Identify which cell holds the provided text, then report its (x, y) central coordinate. 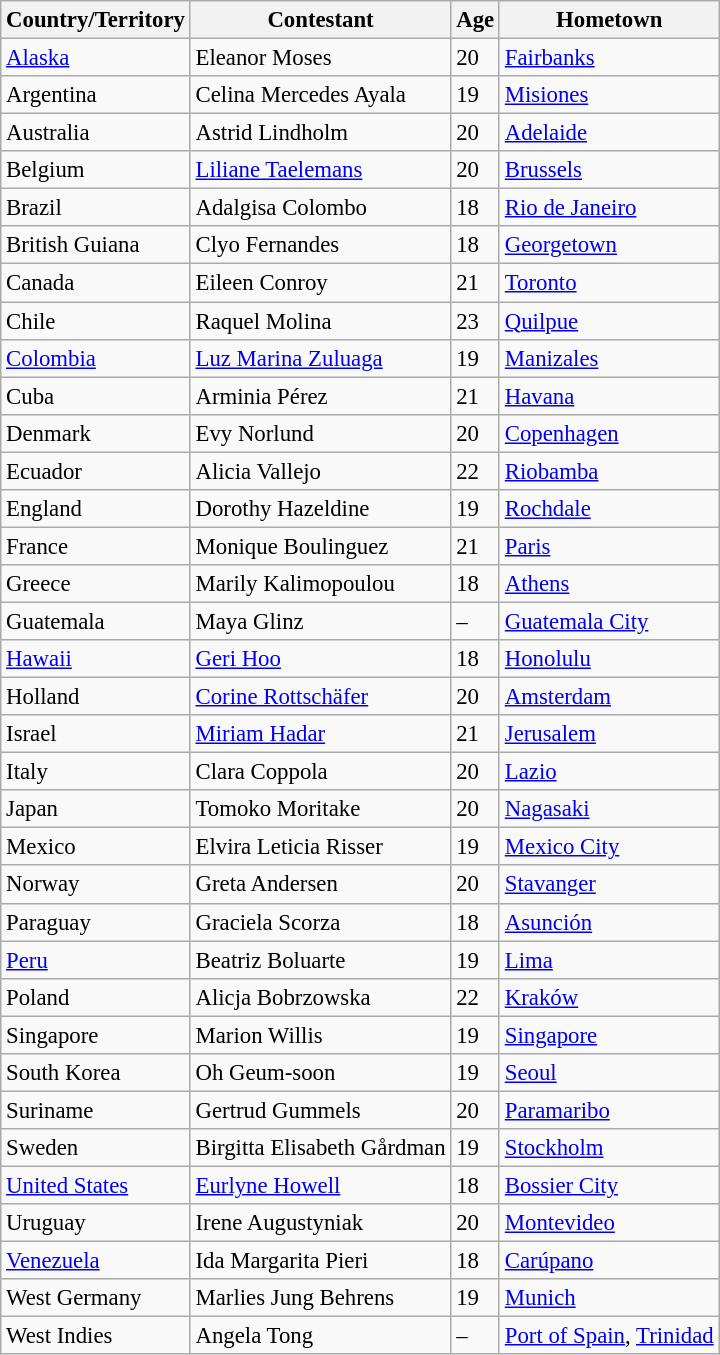
Georgetown (608, 245)
France (96, 546)
Corine Rottschäfer (320, 697)
West Germany (96, 1298)
Birgitta Elisabeth Gårdman (320, 1148)
Eurlyne Howell (320, 1185)
Denmark (96, 433)
Maya Glinz (320, 621)
Celina Mercedes Ayala (320, 95)
Arminia Pérez (320, 396)
Colombia (96, 358)
Fairbanks (608, 58)
Port of Spain, Trinidad (608, 1336)
Mexico (96, 847)
Tomoko Moritake (320, 809)
Age (476, 20)
Chile (96, 321)
Lazio (608, 772)
Ecuador (96, 471)
Paraguay (96, 922)
Contestant (320, 20)
Greta Andersen (320, 885)
British Guiana (96, 245)
23 (476, 321)
Poland (96, 997)
Carúpano (608, 1261)
Italy (96, 772)
Belgium (96, 170)
Honolulu (608, 659)
United States (96, 1185)
Riobamba (608, 471)
Paramaribo (608, 1110)
Australia (96, 133)
Beatriz Boluarte (320, 960)
Geri Hoo (320, 659)
Miriam Hadar (320, 734)
Suriname (96, 1110)
Marion Willis (320, 1035)
Marlies Jung Behrens (320, 1298)
Lima (608, 960)
Jerusalem (608, 734)
Misiones (608, 95)
Mexico City (608, 847)
West Indies (96, 1336)
Clyo Fernandes (320, 245)
Ida Margarita Pieri (320, 1261)
Brazil (96, 208)
Luz Marina Zuluaga (320, 358)
South Korea (96, 1073)
Adalgisa Colombo (320, 208)
Guatemala City (608, 621)
Japan (96, 809)
Kraków (608, 997)
Havana (608, 396)
Uruguay (96, 1223)
Brussels (608, 170)
Oh Geum-soon (320, 1073)
Graciela Scorza (320, 922)
Alaska (96, 58)
Alicja Bobrzowska (320, 997)
Evy Norlund (320, 433)
Paris (608, 546)
Canada (96, 283)
Montevideo (608, 1223)
Nagasaki (608, 809)
Toronto (608, 283)
Copenhagen (608, 433)
Seoul (608, 1073)
Dorothy Hazeldine (320, 509)
Rochdale (608, 509)
Raquel Molina (320, 321)
Peru (96, 960)
Gertrud Gummels (320, 1110)
Athens (608, 584)
Eileen Conroy (320, 283)
Eleanor Moses (320, 58)
Cuba (96, 396)
Argentina (96, 95)
Guatemala (96, 621)
Amsterdam (608, 697)
Hometown (608, 20)
Venezuela (96, 1261)
Clara Coppola (320, 772)
Irene Augustyniak (320, 1223)
Bossier City (608, 1185)
Monique Boulinguez (320, 546)
England (96, 509)
Hawaii (96, 659)
Alicia Vallejo (320, 471)
Liliane Taelemans (320, 170)
Holland (96, 697)
Manizales (608, 358)
Sweden (96, 1148)
Norway (96, 885)
Israel (96, 734)
Stockholm (608, 1148)
Asunción (608, 922)
Angela Tong (320, 1336)
Munich (608, 1298)
Rio de Janeiro (608, 208)
Astrid Lindholm (320, 133)
Marily Kalimopoulou (320, 584)
Quilpue (608, 321)
Elvira Leticia Risser (320, 847)
Country/Territory (96, 20)
Greece (96, 584)
Stavanger (608, 885)
Adelaide (608, 133)
